Find where the given text appears and provide that cell's center as (X, Y) coordinate. 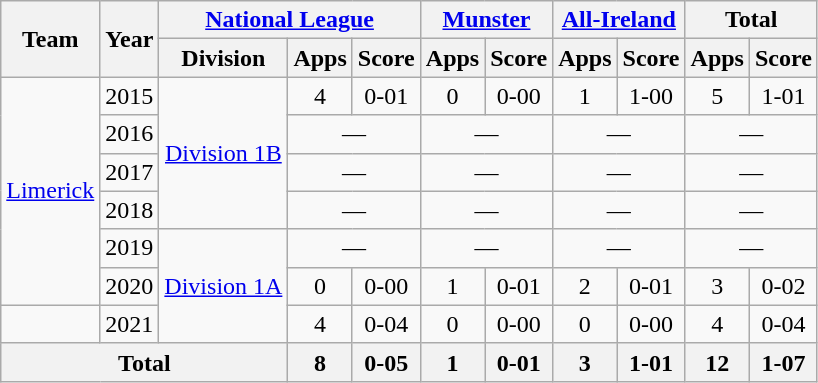
Division 1A (224, 286)
2015 (130, 96)
2018 (130, 210)
0-02 (783, 286)
Limerick (50, 191)
12 (717, 362)
2020 (130, 286)
All-Ireland (619, 20)
1-00 (651, 96)
2021 (130, 324)
Division (224, 58)
2016 (130, 134)
5 (717, 96)
Team (50, 39)
2019 (130, 248)
Munster (486, 20)
National League (290, 20)
Year (130, 39)
2 (585, 286)
2017 (130, 172)
0-05 (386, 362)
8 (320, 362)
1-07 (783, 362)
Division 1B (224, 153)
